Provide the (X, Y) coordinate of the cell's center where the given text is located.  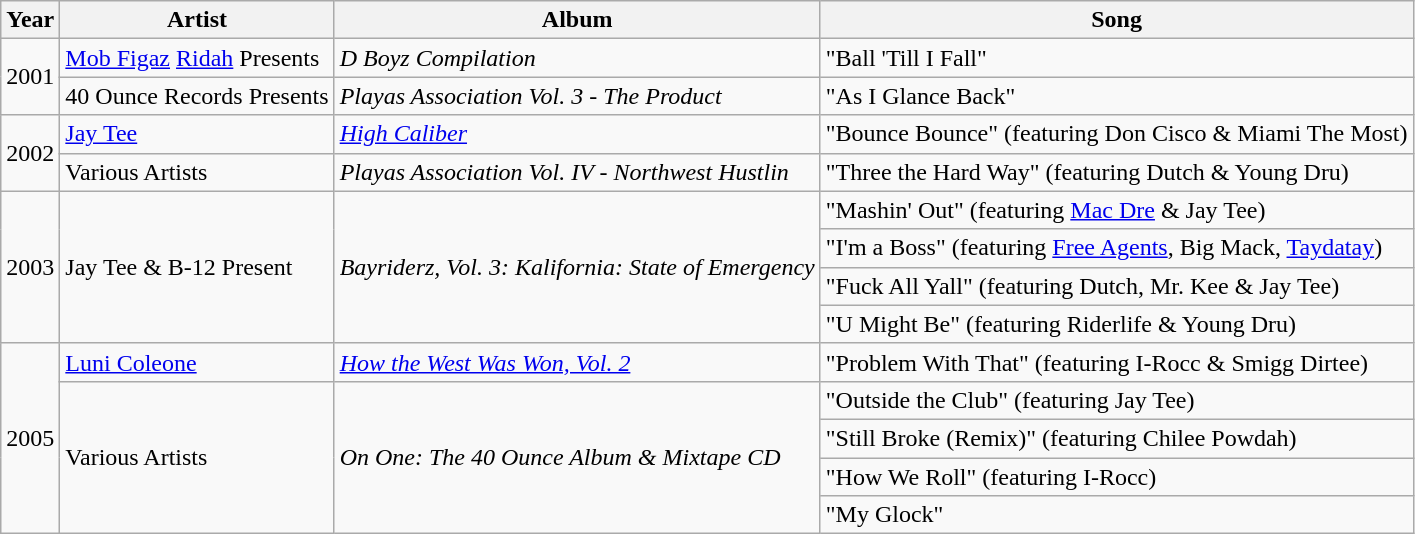
D Boyz Compilation (577, 58)
"My Glock" (1116, 515)
"Ball 'Till I Fall" (1116, 58)
"U Might Be" (featuring Riderlife & Young Dru) (1116, 324)
2003 (30, 267)
2002 (30, 153)
"Still Broke (Remix)" (featuring Chilee Powdah) (1116, 438)
Playas Association Vol. IV - Northwest Hustlin (577, 172)
"Outside the Club" (featuring Jay Tee) (1116, 400)
2001 (30, 77)
Bayriderz, Vol. 3: Kalifornia: State of Emergency (577, 267)
Jay Tee & B-12 Present (197, 267)
How the West Was Won, Vol. 2 (577, 362)
On One: The 40 Ounce Album & Mixtape CD (577, 457)
"Three the Hard Way" (featuring Dutch & Young Dru) (1116, 172)
Jay Tee (197, 134)
"As I Glance Back" (1116, 96)
40 Ounce Records Presents (197, 96)
"I'm a Boss" (featuring Free Agents, Big Mack, Taydatay) (1116, 248)
Playas Association Vol. 3 - The Product (577, 96)
"Mashin' Out" (featuring Mac Dre & Jay Tee) (1116, 210)
Luni Coleone (197, 362)
"Problem With That" (featuring I-Rocc & Smigg Dirtee) (1116, 362)
Song (1116, 20)
"How We Roll" (featuring I-Rocc) (1116, 477)
Year (30, 20)
2005 (30, 438)
Mob Figaz Ridah Presents (197, 58)
"Fuck All Yall" (featuring Dutch, Mr. Kee & Jay Tee) (1116, 286)
High Caliber (577, 134)
"Bounce Bounce" (featuring Don Cisco & Miami The Most) (1116, 134)
Album (577, 20)
Artist (197, 20)
